Output the (X, Y) coordinate of the center of the cell containing the given text.  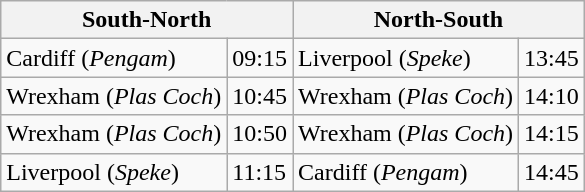
10:45 (260, 96)
10:50 (260, 134)
North-South (439, 20)
14:10 (552, 96)
South-North (147, 20)
11:15 (260, 172)
14:15 (552, 134)
13:45 (552, 58)
14:45 (552, 172)
09:15 (260, 58)
